Identify which cell holds the provided text, then report its [x, y] central coordinate. 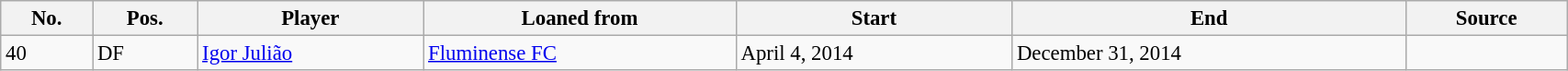
Loaned from [580, 18]
December 31, 2014 [1209, 53]
Player [310, 18]
Start [874, 18]
No. [47, 18]
April 4, 2014 [874, 53]
40 [47, 53]
End [1209, 18]
Pos. [145, 18]
Igor Julião [310, 53]
Source [1486, 18]
DF [145, 53]
Fluminense FC [580, 53]
